Find where the given text appears and provide that cell's center as (X, Y) coordinate. 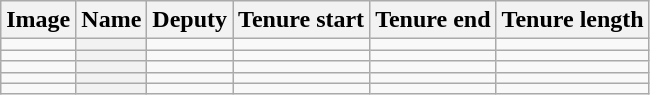
Tenure start (302, 20)
Deputy (190, 20)
Name (112, 20)
Image (38, 20)
Tenure length (572, 20)
Tenure end (433, 20)
